For the text-containing cell, return its midpoint in [X, Y] coordinate format. 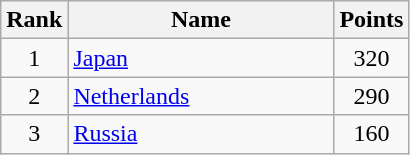
Name [201, 20]
Netherlands [201, 96]
320 [372, 58]
160 [372, 134]
290 [372, 96]
2 [34, 96]
Russia [201, 134]
Rank [34, 20]
3 [34, 134]
1 [34, 58]
Points [372, 20]
Japan [201, 58]
